Identify which cell holds the provided text, then report its [x, y] central coordinate. 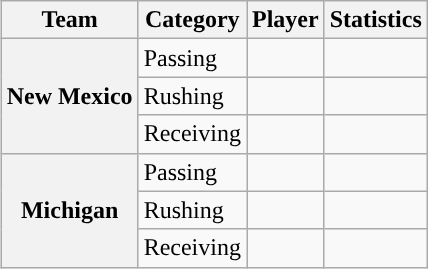
Statistics [376, 20]
Michigan [70, 210]
New Mexico [70, 96]
Player [285, 20]
Team [70, 20]
Category [192, 20]
